Return (x, y) of the center of cell containing provided text 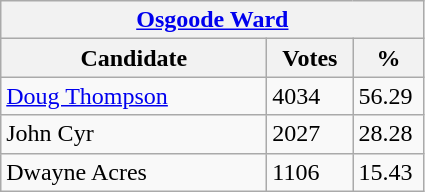
56.29 (388, 96)
Candidate (134, 58)
Votes (310, 58)
John Cyr (134, 134)
4034 (310, 96)
2027 (310, 134)
Doug Thompson (134, 96)
% (388, 58)
28.28 (388, 134)
Osgoode Ward (212, 20)
15.43 (388, 172)
1106 (310, 172)
Dwayne Acres (134, 172)
